Pinpoint the cell where the given text exists, returning its [X, Y] midpoint coordinate. 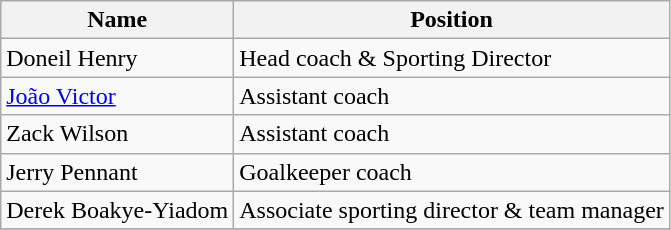
Zack Wilson [118, 134]
Name [118, 20]
Position [452, 20]
João Victor [118, 96]
Goalkeeper coach [452, 172]
Head coach & Sporting Director [452, 58]
Derek Boakye-Yiadom [118, 210]
Doneil Henry [118, 58]
Jerry Pennant [118, 172]
Associate sporting director & team manager [452, 210]
